Determine the [X, Y] coordinate at the center of the cell enclosing the given text.  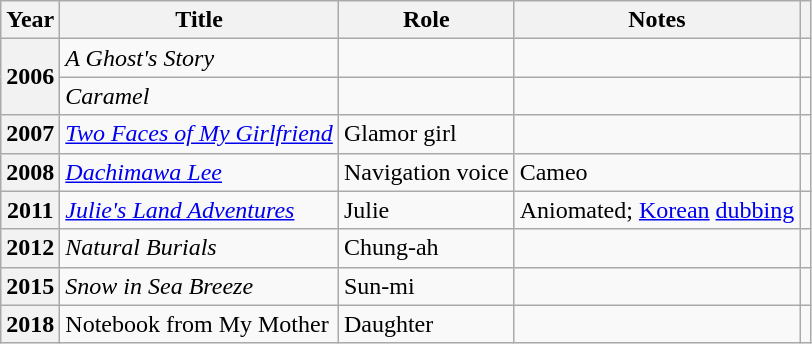
Julie's Land Adventures [200, 210]
Dachimawa Lee [200, 172]
Notes [657, 20]
Chung-ah [426, 248]
2018 [30, 324]
Role [426, 20]
Snow in Sea Breeze [200, 286]
Year [30, 20]
Aniomated; Korean dubbing [657, 210]
Navigation voice [426, 172]
2012 [30, 248]
2006 [30, 77]
Natural Burials [200, 248]
Julie [426, 210]
Sun-mi [426, 286]
2007 [30, 134]
Daughter [426, 324]
2015 [30, 286]
A Ghost's Story [200, 58]
Title [200, 20]
Two Faces of My Girlfriend [200, 134]
Notebook from My Mother [200, 324]
Glamor girl [426, 134]
Cameo [657, 172]
Caramel [200, 96]
2011 [30, 210]
2008 [30, 172]
